Return (x, y) of the center of cell containing provided text 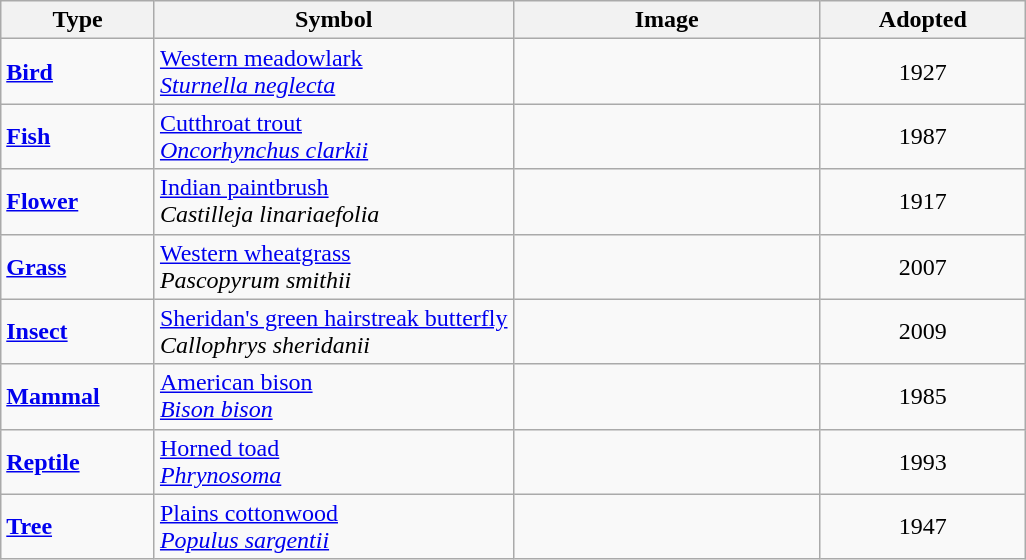
2007 (922, 266)
Image (666, 20)
1947 (922, 526)
2009 (922, 332)
1917 (922, 202)
1993 (922, 462)
Fish (78, 136)
1987 (922, 136)
1985 (922, 396)
Grass (78, 266)
Indian paintbrushCastilleja linariaefolia (334, 202)
Sheridan's green hairstreak butterflyCallophrys sheridanii (334, 332)
Cutthroat troutOncorhynchus clarkii (334, 136)
Symbol (334, 20)
Mammal (78, 396)
Horned toadPhrynosoma (334, 462)
Insect (78, 332)
Flower (78, 202)
Tree (78, 526)
Western wheatgrassPascopyrum smithii (334, 266)
American bisonBison bison (334, 396)
Bird (78, 72)
Reptile (78, 462)
1927 (922, 72)
Adopted (922, 20)
Western meadowlarkSturnella neglecta (334, 72)
Type (78, 20)
Plains cottonwoodPopulus sargentii (334, 526)
